Scan for the cell matching the given text and deliver its [x, y] coordinate at center. 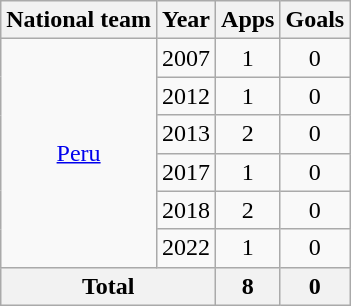
2012 [186, 96]
Total [108, 286]
Goals [315, 20]
Apps [248, 20]
National team [79, 20]
2017 [186, 172]
8 [248, 286]
Year [186, 20]
2022 [186, 248]
2018 [186, 210]
Peru [79, 153]
2013 [186, 134]
2007 [186, 58]
